Detect which cell encompasses the target text, then output its [X, Y] center coordinate. 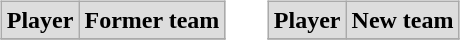
New team [402, 20]
Former team [152, 20]
